For the text-containing cell, return its midpoint in (x, y) coordinate format. 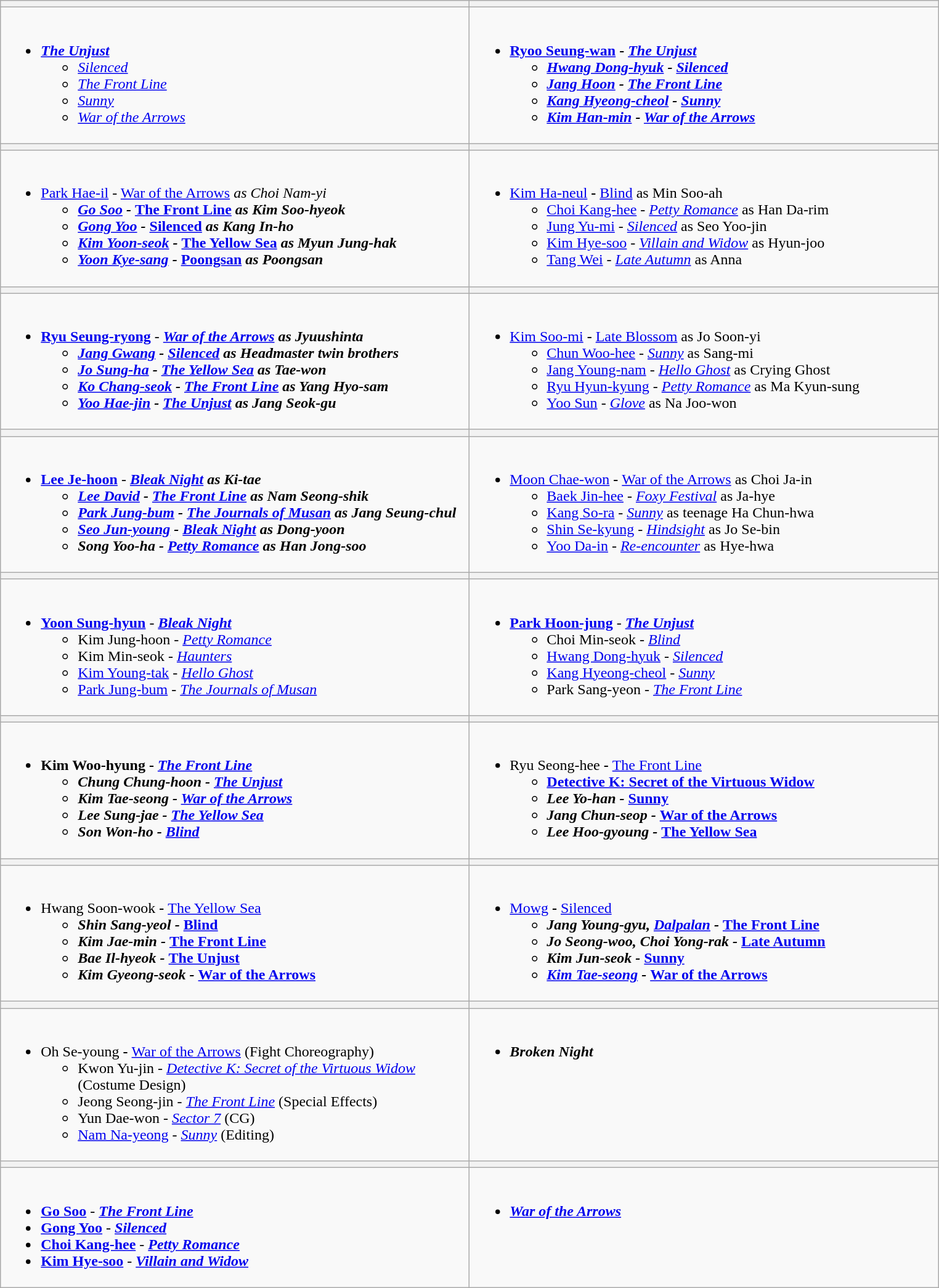
Hwang Soon-wook - The Yellow SeaShin Sang-yeol - BlindKim Jae-min - The Front LineBae Il-hyeok - The UnjustKim Gyeong-seok - War of the Arrows (235, 934)
Kim Woo-hyung - The Front LineChung Chung-hoon - The UnjustKim Tae-seong - War of the ArrowsLee Sung-jae - The Yellow SeaSon Won-ho - Blind (235, 790)
Ryoo Seung-wan - The UnjustHwang Dong-hyuk - SilencedJang Hoon - The Front LineKang Hyeong-cheol - SunnyKim Han-min - War of the Arrows (704, 75)
Go Soo - The Front LineGong Yoo - SilencedChoi Kang-hee - Petty RomanceKim Hye-soo - Villain and Widow (235, 1228)
Broken Night (704, 1085)
Park Hoon-jung - The UnjustChoi Min-seok - BlindHwang Dong-hyuk - SilencedKang Hyeong-cheol - SunnyPark Sang-yeon - The Front Line (704, 647)
The UnjustSilencedThe Front LineSunnyWar of the Arrows (235, 75)
War of the Arrows (704, 1228)
Yoon Sung-hyun - Bleak NightKim Jung-hoon - Petty RomanceKim Min-seok - HauntersKim Young-tak - Hello GhostPark Jung-bum - The Journals of Musan (235, 647)
